From the cell containing the given text, extract its center point as (x, y) coordinate. 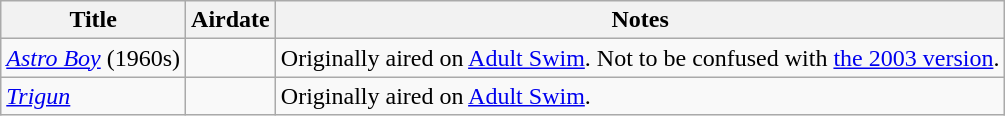
Trigun (94, 96)
Notes (640, 20)
Airdate (231, 20)
Astro Boy (1960s) (94, 58)
Originally aired on Adult Swim. (640, 96)
Title (94, 20)
Originally aired on Adult Swim. Not to be confused with the 2003 version. (640, 58)
